Locate the cell with the specified text and output its (X, Y) center coordinate. 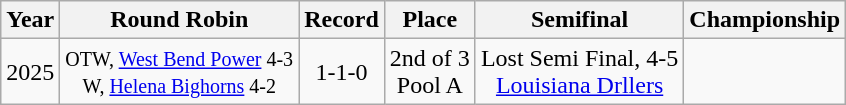
2025 (30, 72)
2nd of 3Pool A (430, 72)
Round Robin (180, 20)
Lost Semi Final, 4-5 Louisiana Drllers (579, 72)
Year (30, 20)
OTW, West Bend Power 4-3W, Helena Bighorns 4-2 (180, 72)
Championship (765, 20)
1-1-0 (342, 72)
Record (342, 20)
Place (430, 20)
Semifinal (579, 20)
